Pinpoint the cell where the given text exists, returning its (x, y) midpoint coordinate. 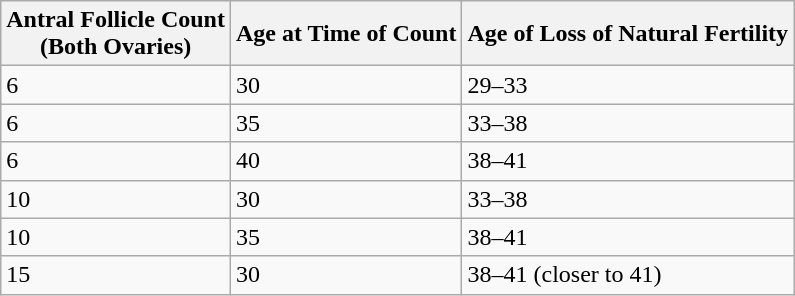
Antral Follicle Count(Both Ovaries) (116, 34)
Age of Loss of Natural Fertility (628, 34)
15 (116, 275)
Age at Time of Count (346, 34)
38–41 (closer to 41) (628, 275)
40 (346, 161)
29–33 (628, 85)
